Return the [X, Y] coordinate for the center point of the cell that contains the specified text.  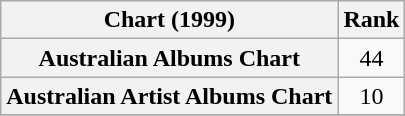
44 [372, 58]
Rank [372, 20]
Chart (1999) [170, 20]
Australian Albums Chart [170, 58]
Australian Artist Albums Chart [170, 96]
10 [372, 96]
